Identify which cell holds the provided text, then report its (x, y) central coordinate. 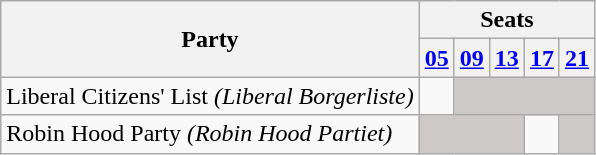
Robin Hood Party (Robin Hood Partiet) (210, 134)
Seats (506, 20)
09 (472, 58)
Party (210, 39)
13 (506, 58)
05 (436, 58)
21 (576, 58)
Liberal Citizens' List (Liberal Borgerliste) (210, 96)
17 (542, 58)
